For the text-containing cell, return its midpoint in [x, y] coordinate format. 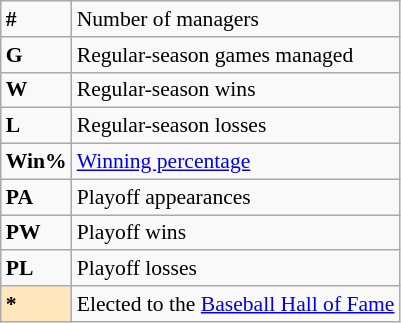
PW [36, 233]
Regular-season losses [236, 126]
PA [36, 197]
Playoff appearances [236, 197]
W [36, 90]
Regular-season games managed [236, 55]
L [36, 126]
* [36, 304]
Winning percentage [236, 162]
Regular-season wins [236, 90]
Playoff losses [236, 269]
Number of managers [236, 19]
Playoff wins [236, 233]
Win% [36, 162]
PL [36, 269]
# [36, 19]
G [36, 55]
Elected to the Baseball Hall of Fame [236, 304]
